Capture the cell that displays the provided text and extract its [x, y] central coordinate. 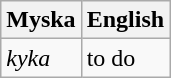
to do [125, 58]
kyka [41, 58]
Myska [41, 20]
English [125, 20]
